Determine the (x, y) coordinate at the center of the cell enclosing the given text.  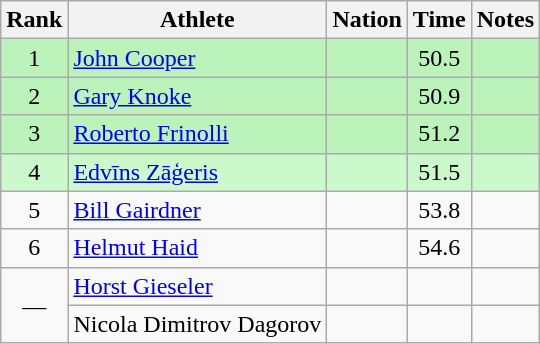
2 (34, 96)
53.8 (439, 210)
4 (34, 172)
50.5 (439, 58)
Athlete (198, 20)
54.6 (439, 248)
3 (34, 134)
51.5 (439, 172)
Time (439, 20)
John Cooper (198, 58)
Horst Gieseler (198, 286)
— (34, 305)
Nation (367, 20)
Bill Gairdner (198, 210)
1 (34, 58)
Edvīns Zāģeris (198, 172)
Gary Knoke (198, 96)
Rank (34, 20)
51.2 (439, 134)
6 (34, 248)
Notes (505, 20)
Roberto Frinolli (198, 134)
5 (34, 210)
50.9 (439, 96)
Nicola Dimitrov Dagorov (198, 324)
Helmut Haid (198, 248)
